From the cell containing the given text, extract its center point as [x, y] coordinate. 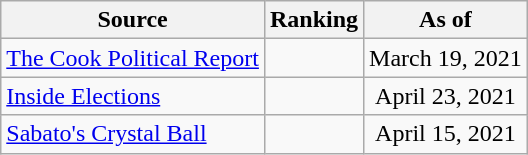
Sabato's Crystal Ball [133, 134]
April 15, 2021 [446, 134]
March 19, 2021 [446, 58]
As of [446, 20]
Ranking [314, 20]
Inside Elections [133, 96]
The Cook Political Report [133, 58]
Source [133, 20]
April 23, 2021 [446, 96]
